From the cell containing the given text, extract its center point as [X, Y] coordinate. 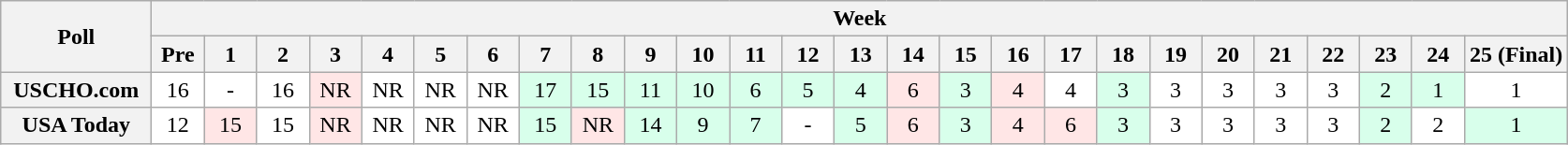
21 [1280, 54]
23 [1385, 54]
Poll [77, 36]
USCHO.com [77, 90]
Week [860, 19]
19 [1176, 54]
25 (Final) [1516, 54]
24 [1438, 54]
18 [1123, 54]
Pre [178, 54]
22 [1333, 54]
8 [598, 54]
USA Today [77, 125]
13 [861, 54]
20 [1228, 54]
